Return the (X, Y) coordinate for the center point of the cell that contains the specified text.  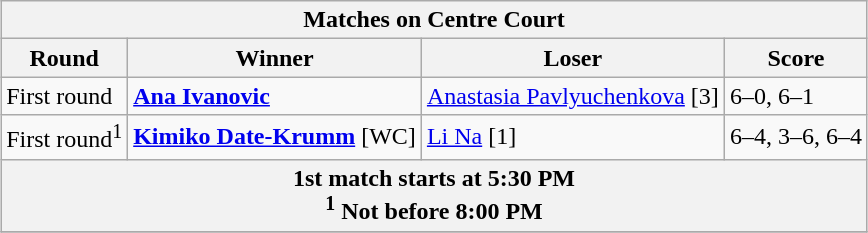
Loser (572, 58)
First round (64, 96)
6–0, 6–1 (796, 96)
Matches on Centre Court (434, 20)
Winner (275, 58)
1st match starts at 5:30 PM 1 Not before 8:00 PM (434, 195)
First round1 (64, 138)
Ana Ivanovic (275, 96)
Score (796, 58)
Li Na [1] (572, 138)
6–4, 3–6, 6–4 (796, 138)
Kimiko Date-Krumm [WC] (275, 138)
Round (64, 58)
Anastasia Pavlyuchenkova [3] (572, 96)
